Output the [x, y] coordinate of the center of the cell containing the given text.  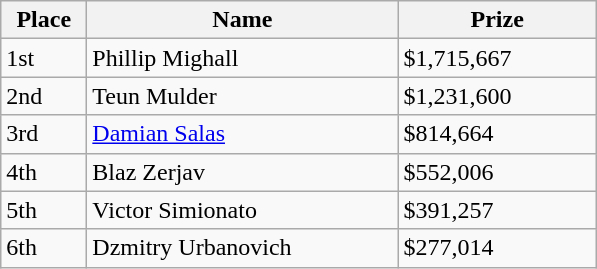
4th [44, 172]
Dzmitry Urbanovich [242, 248]
5th [44, 210]
Name [242, 20]
Damian Salas [242, 134]
Victor Simionato [242, 210]
2nd [44, 96]
Phillip Mighall [242, 58]
Place [44, 20]
$814,664 [498, 134]
$1,715,667 [498, 58]
1st [44, 58]
Prize [498, 20]
$552,006 [498, 172]
3rd [44, 134]
$1,231,600 [498, 96]
6th [44, 248]
Blaz Zerjav [242, 172]
$277,014 [498, 248]
Teun Mulder [242, 96]
$391,257 [498, 210]
